Pinpoint the cell where the given text exists, returning its (X, Y) midpoint coordinate. 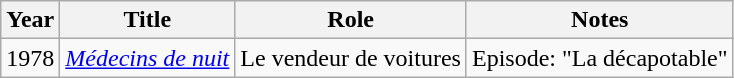
Role (351, 20)
Episode: "La décapotable" (600, 58)
Le vendeur de voitures (351, 58)
Médecins de nuit (148, 58)
Title (148, 20)
Year (30, 20)
Notes (600, 20)
1978 (30, 58)
